Pinpoint the cell where the given text exists, returning its (x, y) midpoint coordinate. 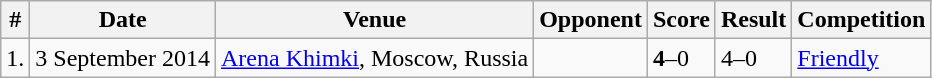
Date (123, 20)
Competition (862, 20)
Arena Khimki, Moscow, Russia (375, 58)
Venue (375, 20)
Friendly (862, 58)
1. (16, 58)
Opponent (591, 20)
3 September 2014 (123, 58)
Score (681, 20)
# (16, 20)
Result (753, 20)
